Determine the [x, y] coordinate at the center of the cell enclosing the given text.  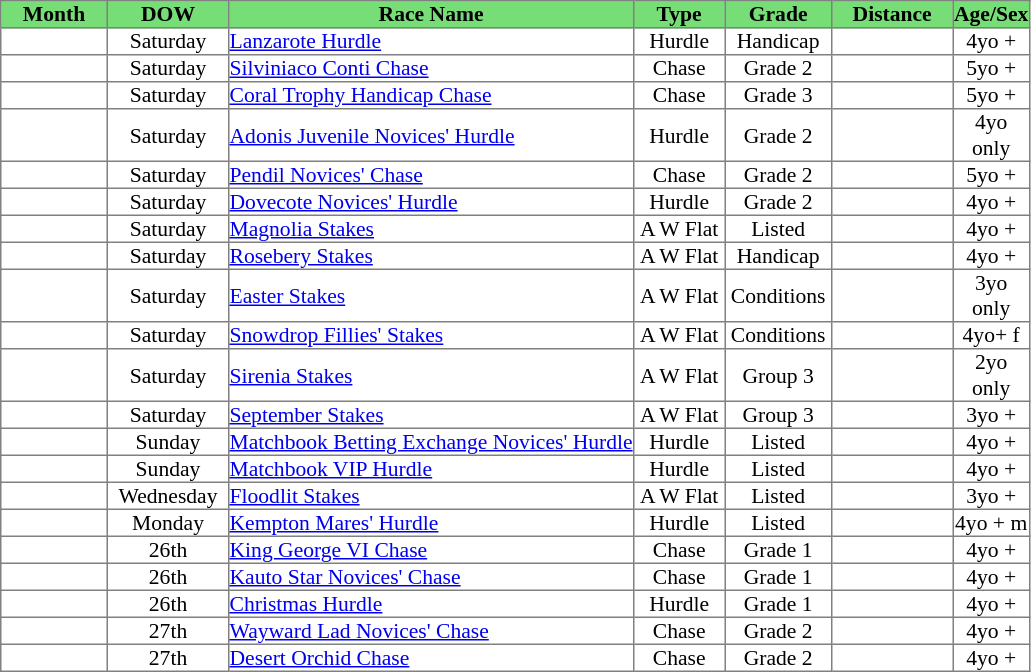
4yo + m [991, 522]
Dovecote Novices' Hurdle [432, 202]
Coral Trophy Handicap Chase [432, 96]
Age/Sex [991, 14]
Monday [168, 522]
3yo only [991, 295]
Floodlit Stakes [432, 496]
Adonis Juvenile Novices' Hurdle [432, 135]
Sirenia Stakes [432, 375]
Snowdrop Fillies' Stakes [432, 336]
Distance [892, 14]
Wednesday [168, 496]
Rosebery Stakes [432, 256]
Magnolia Stakes [432, 228]
Pendil Novices' Chase [432, 174]
DOW [168, 14]
Lanzarote Hurdle [432, 42]
Kempton Mares' Hurdle [432, 522]
Grade 3 [778, 96]
Grade [778, 14]
2yo only [991, 375]
Desert Orchid Chase [432, 658]
Type [679, 14]
4yo+ f [991, 336]
Christmas Hurdle [432, 604]
Wayward Lad Novices' Chase [432, 630]
4yo only [991, 135]
September Stakes [432, 414]
Month [54, 14]
Matchbook VIP Hurdle [432, 468]
Matchbook Betting Exchange Novices' Hurdle [432, 442]
King George VI Chase [432, 550]
Silviniaco Conti Chase [432, 68]
Easter Stakes [432, 295]
Kauto Star Novices' Chase [432, 576]
Race Name [432, 14]
